Capture the cell that displays the provided text and extract its [x, y] central coordinate. 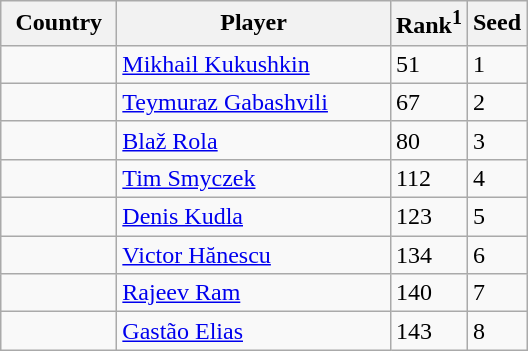
Victor Hănescu [254, 255]
Tim Smyczek [254, 178]
112 [428, 178]
Rank1 [428, 24]
Teymuraz Gabashvili [254, 102]
5 [496, 217]
51 [428, 64]
140 [428, 293]
3 [496, 140]
Player [254, 24]
7 [496, 293]
Blaž Rola [254, 140]
80 [428, 140]
1 [496, 64]
Seed [496, 24]
Mikhail Kukushkin [254, 64]
4 [496, 178]
2 [496, 102]
Gastão Elias [254, 331]
Rajeev Ram [254, 293]
134 [428, 255]
123 [428, 217]
Denis Kudla [254, 217]
Country [59, 24]
67 [428, 102]
6 [496, 255]
8 [496, 331]
143 [428, 331]
